Extract the [x, y] coordinate from the center of the cell holding the provided text.  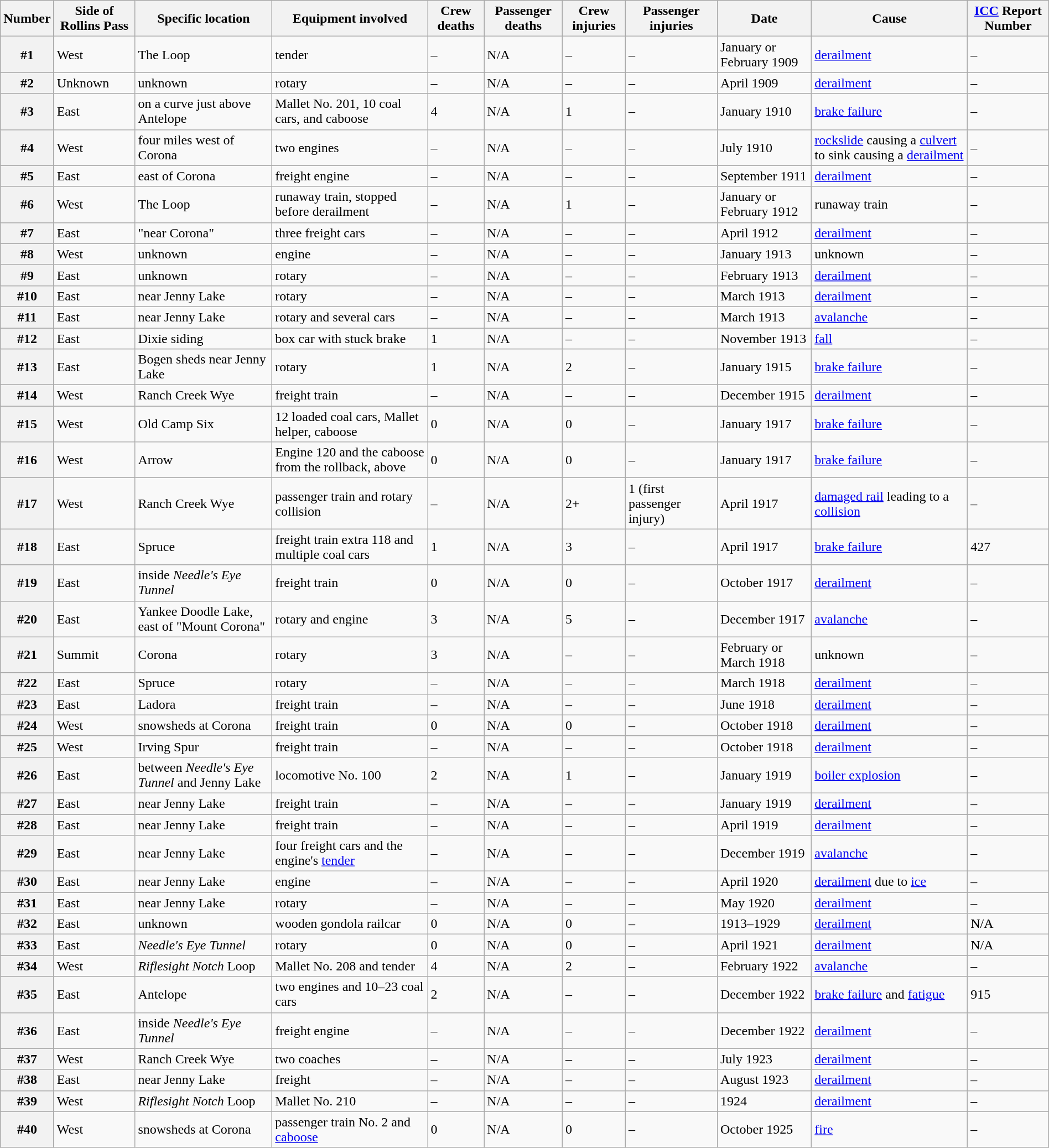
#25 [27, 746]
four freight cars and the engine's tender [350, 853]
October 1917 [764, 583]
runaway train, stopped before derailment [350, 205]
brake failure and fatigue [890, 995]
Date [764, 19]
three freight cars [350, 233]
Mallet No. 210 [350, 1101]
#3 [27, 112]
Antelope [204, 995]
#34 [27, 966]
#31 [27, 903]
April 1921 [764, 945]
Unknown [94, 83]
passenger train No. 2 and caboose [350, 1130]
#40 [27, 1130]
Mallet No. 201, 10 coal cars, and caboose [350, 112]
Side of Rollins Pass [94, 19]
#4 [27, 147]
July 1910 [764, 147]
Yankee Doodle Lake, east of "Mount Corona" [204, 619]
#35 [27, 995]
Ladora [204, 704]
runaway train [890, 205]
box car with stuck brake [350, 338]
damaged rail leading to a collision [890, 503]
#11 [27, 317]
1913–1929 [764, 924]
Crew deaths [456, 19]
May 1920 [764, 903]
June 1918 [764, 704]
#36 [27, 1030]
July 1923 [764, 1059]
January or February 1909 [764, 54]
December 1915 [764, 396]
#24 [27, 725]
#23 [27, 704]
5 [594, 619]
#15 [27, 424]
rotary and several cars [350, 317]
#18 [27, 547]
January 1910 [764, 112]
east of Corona [204, 176]
#20 [27, 619]
#29 [27, 853]
#19 [27, 583]
915 [1008, 995]
#22 [27, 683]
two engines and 10–23 coal cars [350, 995]
tender [350, 54]
1 (first passenger injury) [671, 503]
1924 [764, 1101]
September 1911 [764, 176]
Cause [890, 19]
locomotive No. 100 [350, 775]
#2 [27, 83]
February or March 1918 [764, 655]
#38 [27, 1080]
two coaches [350, 1059]
freight [350, 1080]
#6 [27, 205]
April 1909 [764, 83]
fall [890, 338]
Bogen sheds near Jenny Lake [204, 367]
#10 [27, 296]
#32 [27, 924]
2+ [594, 503]
Specific location [204, 19]
#28 [27, 825]
four miles west of Corona [204, 147]
Arrow [204, 460]
#13 [27, 367]
#39 [27, 1101]
#21 [27, 655]
#27 [27, 803]
#30 [27, 882]
April 1919 [764, 825]
"near Corona" [204, 233]
ICC Report Number [1008, 19]
August 1923 [764, 1080]
#16 [27, 460]
February 1922 [764, 966]
#14 [27, 396]
Equipment involved [350, 19]
November 1913 [764, 338]
#7 [27, 233]
#37 [27, 1059]
December 1917 [764, 619]
Needle's Eye Tunnel [204, 945]
#33 [27, 945]
February 1913 [764, 275]
Mallet No. 208 and tender [350, 966]
October 1925 [764, 1130]
427 [1008, 547]
Dixie siding [204, 338]
on a curve just above Antelope [204, 112]
rotary and engine [350, 619]
between Needle's Eye Tunnel and Jenny Lake [204, 775]
Corona [204, 655]
12 loaded coal cars, Mallet helper, caboose [350, 424]
#1 [27, 54]
March 1918 [764, 683]
January 1915 [764, 367]
freight train extra 118 and multiple coal cars [350, 547]
Irving Spur [204, 746]
April 1920 [764, 882]
fire [890, 1130]
Passenger injuries [671, 19]
April 1912 [764, 233]
rockslide causing a culvert to sink causing a derailment [890, 147]
January or February 1912 [764, 205]
Old Camp Six [204, 424]
#5 [27, 176]
derailment due to ice [890, 882]
Passenger deaths [523, 19]
Crew injuries [594, 19]
two engines [350, 147]
wooden gondola railcar [350, 924]
December 1919 [764, 853]
Summit [94, 655]
#17 [27, 503]
Engine 120 and the caboose from the rollback, above [350, 460]
passenger train and rotary collision [350, 503]
#26 [27, 775]
#8 [27, 254]
January 1913 [764, 254]
boiler explosion [890, 775]
#12 [27, 338]
#9 [27, 275]
Number [27, 19]
